For the text-containing cell, return its midpoint in (x, y) coordinate format. 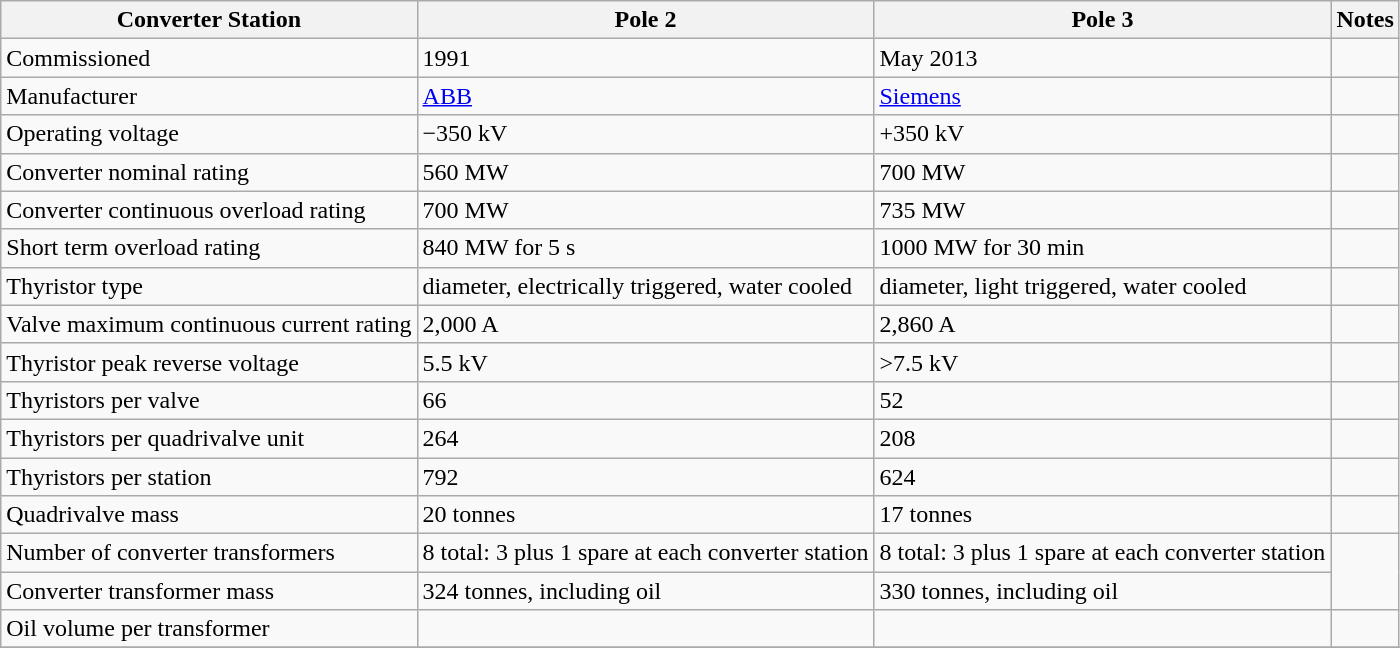
Oil volume per transformer (209, 629)
2,000 A (646, 324)
diameter, electrically triggered, water cooled (646, 286)
ABB (646, 96)
diameter, light triggered, water cooled (1102, 286)
May 2013 (1102, 58)
324 tonnes, including oil (646, 591)
1991 (646, 58)
Thyristor type (209, 286)
Pole 2 (646, 20)
Thyristors per station (209, 477)
Short term overload rating (209, 248)
Converter transformer mass (209, 591)
Quadrivalve mass (209, 515)
20 tonnes (646, 515)
−350 kV (646, 134)
735 MW (1102, 210)
5.5 kV (646, 362)
Thyristors per valve (209, 400)
+350 kV (1102, 134)
330 tonnes, including oil (1102, 591)
Manufacturer (209, 96)
Pole 3 (1102, 20)
Thyristor peak reverse voltage (209, 362)
840 MW for 5 s (646, 248)
624 (1102, 477)
560 MW (646, 172)
Valve maximum continuous current rating (209, 324)
2,860 A (1102, 324)
Thyristors per quadrivalve unit (209, 438)
Notes (1365, 20)
>7.5 kV (1102, 362)
Converter continuous overload rating (209, 210)
792 (646, 477)
208 (1102, 438)
264 (646, 438)
1000 MW for 30 min (1102, 248)
Converter nominal rating (209, 172)
Commissioned (209, 58)
Siemens (1102, 96)
66 (646, 400)
Converter Station (209, 20)
52 (1102, 400)
17 tonnes (1102, 515)
Number of converter transformers (209, 553)
Operating voltage (209, 134)
